Provide the (X, Y) coordinate of the cell's center where the given text is located.  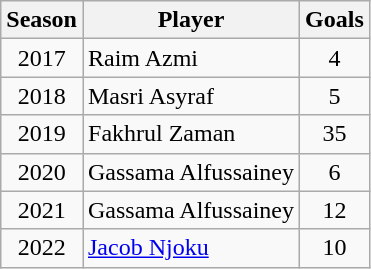
6 (335, 172)
Player (190, 20)
Masri Asyraf (190, 96)
4 (335, 58)
2019 (42, 134)
2021 (42, 210)
5 (335, 96)
Fakhrul Zaman (190, 134)
2018 (42, 96)
Season (42, 20)
Jacob Njoku (190, 248)
12 (335, 210)
2022 (42, 248)
35 (335, 134)
Goals (335, 20)
2017 (42, 58)
2020 (42, 172)
10 (335, 248)
Raim Azmi (190, 58)
